Find where the given text appears and provide that cell's center as (X, Y) coordinate. 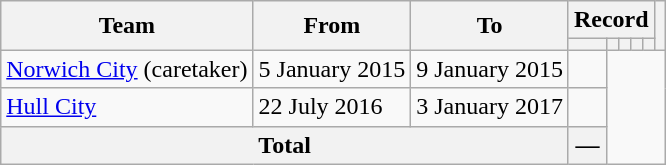
— (587, 145)
Hull City (127, 107)
From (332, 26)
Team (127, 26)
To (490, 26)
3 January 2017 (490, 107)
9 January 2015 (490, 69)
22 July 2016 (332, 107)
Record (611, 20)
5 January 2015 (332, 69)
Norwich City (caretaker) (127, 69)
Total (285, 145)
